Locate the cell with the specified text and output its (x, y) center coordinate. 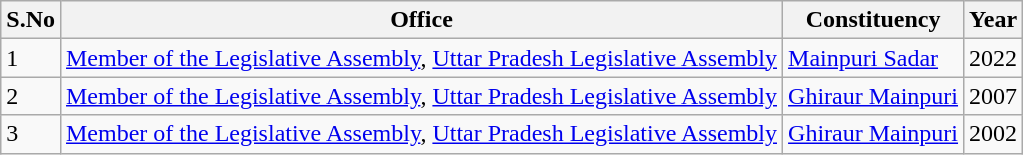
2002 (994, 134)
Year (994, 20)
S.No (31, 20)
3 (31, 134)
Office (421, 20)
2022 (994, 58)
1 (31, 58)
Constituency (874, 20)
Mainpuri Sadar (874, 58)
2 (31, 96)
2007 (994, 96)
